Capture the cell that displays the provided text and extract its (X, Y) central coordinate. 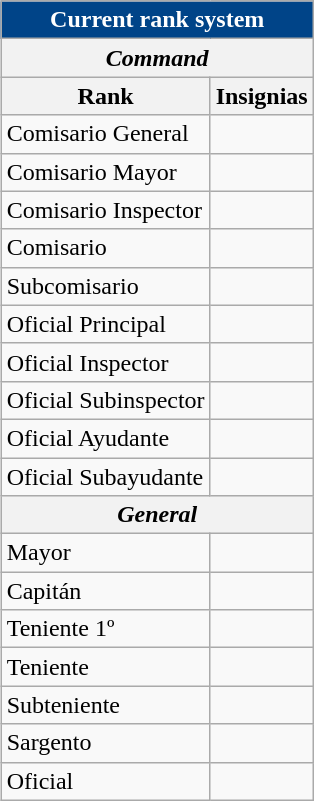
General (157, 515)
Comisario Mayor (106, 172)
Insignias (262, 96)
Rank (106, 96)
Comisario (106, 248)
Current rank system (157, 20)
Capitán (106, 591)
Mayor (106, 553)
Comisario General (106, 134)
Sargento (106, 743)
Teniente (106, 667)
Oficial Inspector (106, 362)
Subcomisario (106, 286)
Oficial Subinspector (106, 400)
Oficial Subayudante (106, 477)
Command (157, 58)
Oficial (106, 781)
Oficial Ayudante (106, 438)
Oficial Principal (106, 324)
Teniente 1º (106, 629)
Comisario Inspector (106, 210)
Subteniente (106, 705)
